Return the [x, y] coordinate for the center point of the cell that contains the specified text.  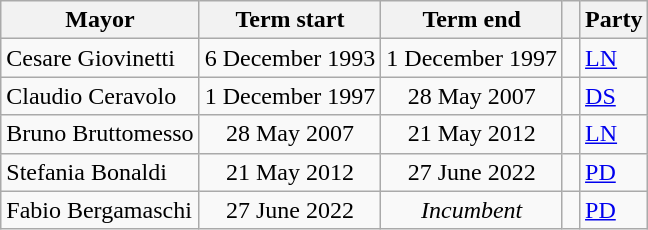
Bruno Bruttomesso [100, 134]
6 December 1993 [290, 58]
Mayor [100, 20]
Fabio Bergamaschi [100, 210]
Stefania Bonaldi [100, 172]
Party [614, 20]
DS [614, 96]
Claudio Ceravolo [100, 96]
Term start [290, 20]
Incumbent [472, 210]
Term end [472, 20]
Cesare Giovinetti [100, 58]
